Determine the [X, Y] coordinate at the center of the cell enclosing the given text.  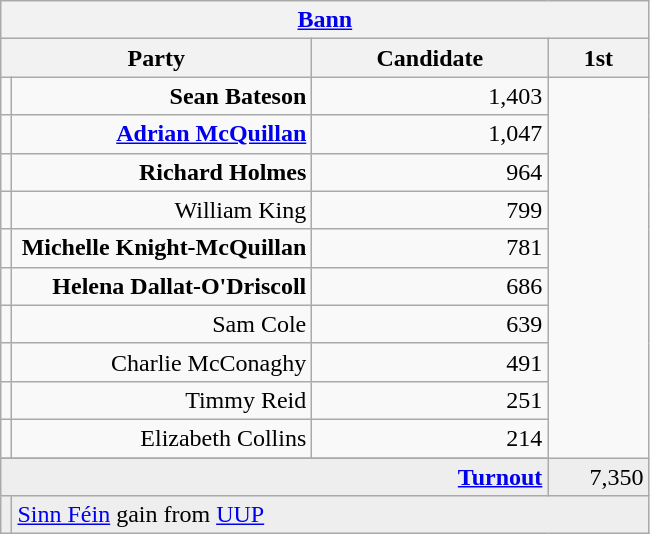
Party [156, 58]
639 [430, 324]
7,350 [598, 477]
Adrian McQuillan [162, 134]
491 [430, 362]
686 [430, 286]
Charlie McConaghy [162, 362]
Turnout [274, 477]
Bann [325, 20]
251 [430, 400]
William King [162, 210]
Timmy Reid [162, 400]
Sean Bateson [162, 96]
Richard Holmes [162, 172]
964 [430, 172]
Elizabeth Collins [162, 438]
1st [598, 58]
1,047 [430, 134]
1,403 [430, 96]
Sam Cole [162, 324]
214 [430, 438]
799 [430, 210]
Candidate [430, 58]
Michelle Knight-McQuillan [162, 248]
Helena Dallat-O'Driscoll [162, 286]
781 [430, 248]
Sinn Féin gain from UUP [330, 515]
